Return (X, Y) of the center of cell containing provided text 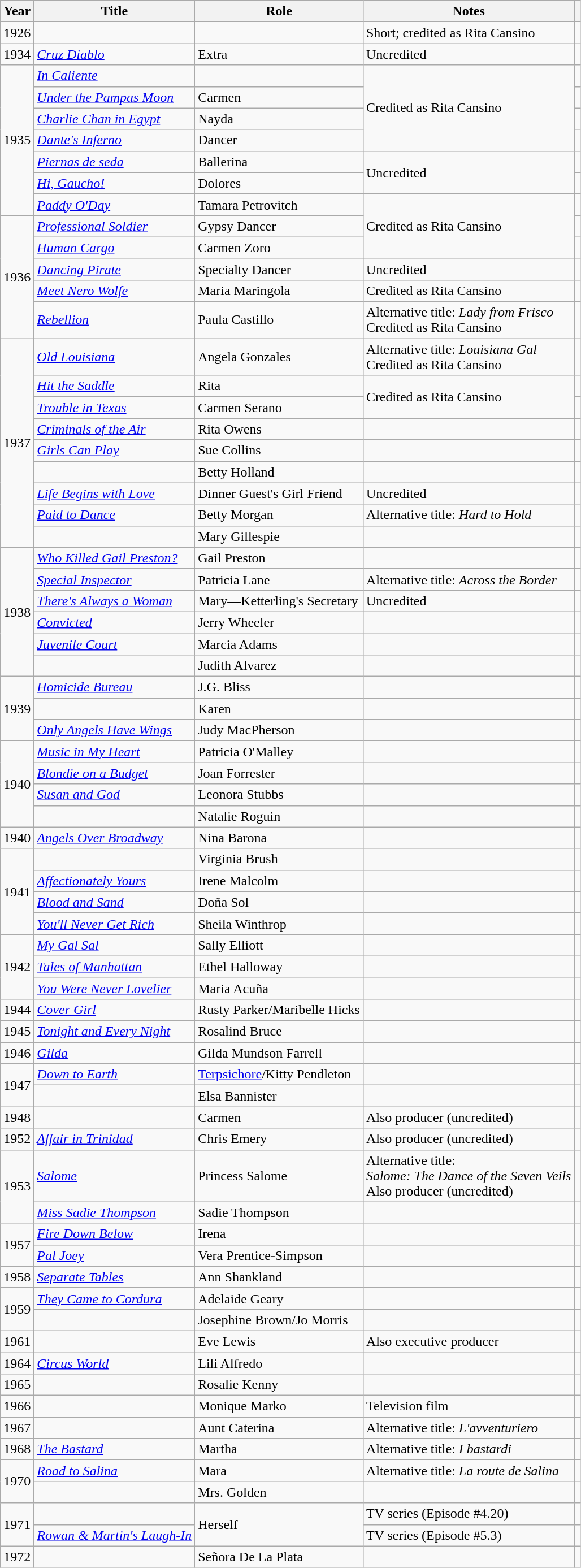
Paid to Dance (114, 515)
Adelaide Geary (279, 1298)
Alternative title: Hard to Hold (469, 515)
1970 (17, 1482)
Juvenile Court (114, 644)
My Gal Sal (114, 945)
Gail Preston (279, 558)
Trouble in Texas (114, 408)
1934 (17, 54)
Also executive producer (469, 1341)
Rusty Parker/Maribelle Hicks (279, 1010)
Rosalie Kenny (279, 1385)
Road to Salina (114, 1471)
Ethel Halloway (279, 967)
TV series (Episode #4.20) (469, 1514)
Rebellion (114, 320)
Mary Gillespie (279, 536)
Criminals of the Air (114, 429)
Martha (279, 1449)
Blondie on a Budget (114, 773)
1959 (17, 1309)
Mary—Ketterling's Secretary (279, 601)
Mrs. Golden (279, 1492)
1935 (17, 140)
Judith Alvarez (279, 666)
The Bastard (114, 1449)
Judy MacPherson (279, 730)
Terpsichore/Kitty Pendleton (279, 1075)
1967 (17, 1428)
You Were Never Lovelier (114, 989)
Hit the Saddle (114, 386)
Homicide Bureau (114, 687)
1938 (17, 612)
Tonight and Every Night (114, 1032)
Angels Over Broadway (114, 838)
Special Inspector (114, 579)
Elsa Bannister (279, 1096)
1942 (17, 967)
Gilda (114, 1053)
1957 (17, 1245)
Meet Nero Wolfe (114, 291)
Dancer (279, 140)
Short; credited as Rita Cansino (469, 33)
Alternative title: Louisiana GalCredited as Rita Cansino (469, 357)
Princess Salome (279, 1176)
Hi, Gaucho! (114, 183)
There's Always a Woman (114, 601)
Mara (279, 1471)
Josephine Brown/Jo Morris (279, 1320)
Fire Down Below (114, 1234)
Betty Holland (279, 472)
Who Killed Gail Preston? (114, 558)
Tales of Manhattan (114, 967)
Cover Girl (114, 1010)
Rosalind Bruce (279, 1032)
Circus World (114, 1363)
Alternative title:Salome: The Dance of the Seven VeilsAlso producer (uncredited) (469, 1176)
Patricia Lane (279, 579)
J.G. Bliss (279, 687)
Irene Malcolm (279, 881)
Señora De La Plata (279, 1557)
Salome (114, 1176)
Karen (279, 709)
1964 (17, 1363)
Tamara Petrovitch (279, 205)
Eve Lewis (279, 1341)
Dolores (279, 183)
1948 (17, 1117)
Virginia Brush (279, 859)
1939 (17, 709)
Affair in Trinidad (114, 1139)
Paddy O'Day (114, 205)
Nayda (279, 119)
Television film (469, 1406)
Role (279, 11)
1961 (17, 1341)
Dancing Pirate (114, 270)
Convicted (114, 622)
Carmen Zoro (279, 248)
Affectionately Yours (114, 881)
Angela Gonzales (279, 357)
Rowan & Martin's Laugh-In (114, 1535)
1947 (17, 1085)
Patricia O'Malley (279, 752)
Alternative title: La route de Salina (469, 1471)
Down to Earth (114, 1075)
Monique Marko (279, 1406)
Alternative title: Lady from FriscoCredited as Rita Cansino (469, 320)
Paula Castillo (279, 320)
Rita Owens (279, 429)
Sheila Winthrop (279, 924)
Professional Soldier (114, 226)
Notes (469, 11)
Year (17, 11)
Nina Barona (279, 838)
Cruz Diablo (114, 54)
Charlie Chan in Egypt (114, 119)
1926 (17, 33)
1944 (17, 1010)
1936 (17, 277)
Maria Acuña (279, 989)
Marcia Adams (279, 644)
Life Begins with Love (114, 493)
Doña Sol (279, 902)
Title (114, 11)
Alternative title: Across the Border (469, 579)
Susan and God (114, 795)
Alternative title: I bastardi (469, 1449)
Aunt Caterina (279, 1428)
Herself (279, 1524)
Lili Alfredo (279, 1363)
1958 (17, 1277)
TV series (Episode #5.3) (469, 1535)
Human Cargo (114, 248)
1952 (17, 1139)
Piernas de seda (114, 162)
Jerry Wheeler (279, 622)
Rita (279, 386)
1937 (17, 443)
Chris Emery (279, 1139)
Music in My Heart (114, 752)
In Caliente (114, 76)
They Came to Cordura (114, 1298)
Ballerina (279, 162)
Natalie Roguin (279, 816)
Specialty Dancer (279, 270)
1966 (17, 1406)
Joan Forrester (279, 773)
Ann Shankland (279, 1277)
Dinner Guest's Girl Friend (279, 493)
Gypsy Dancer (279, 226)
Leonora Stubbs (279, 795)
Under the Pampas Moon (114, 97)
Dante's Inferno (114, 140)
Miss Sadie Thompson (114, 1212)
Pal Joey (114, 1255)
Carmen Serano (279, 408)
1968 (17, 1449)
1945 (17, 1032)
Girls Can Play (114, 451)
1941 (17, 891)
1946 (17, 1053)
1971 (17, 1524)
Old Louisiana (114, 357)
Alternative title: L'avventuriero (469, 1428)
Sally Elliott (279, 945)
1965 (17, 1385)
You'll Never Get Rich (114, 924)
Blood and Sand (114, 902)
Sadie Thompson (279, 1212)
Sue Collins (279, 451)
1953 (17, 1186)
Vera Prentice-Simpson (279, 1255)
Separate Tables (114, 1277)
Irena (279, 1234)
1972 (17, 1557)
Maria Maringola (279, 291)
Only Angels Have Wings (114, 730)
Betty Morgan (279, 515)
Gilda Mundson Farrell (279, 1053)
Extra (279, 54)
